Output the (X, Y) coordinate of the center of the cell containing the given text.  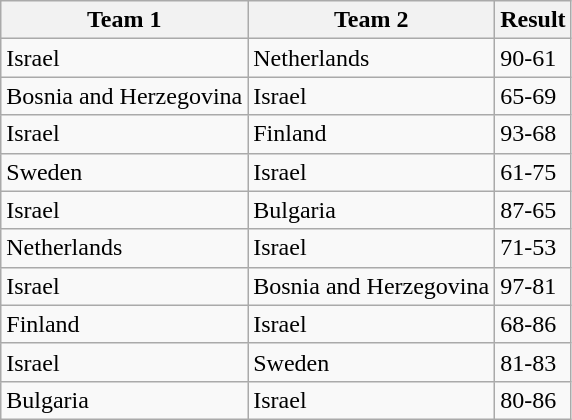
80-86 (533, 400)
Result (533, 20)
71-53 (533, 248)
Team 1 (124, 20)
61-75 (533, 172)
Team 2 (372, 20)
81-83 (533, 362)
65-69 (533, 96)
93-68 (533, 134)
87-65 (533, 210)
97-81 (533, 286)
68-86 (533, 324)
90-61 (533, 58)
